Identify which cell holds the provided text, then report its [X, Y] central coordinate. 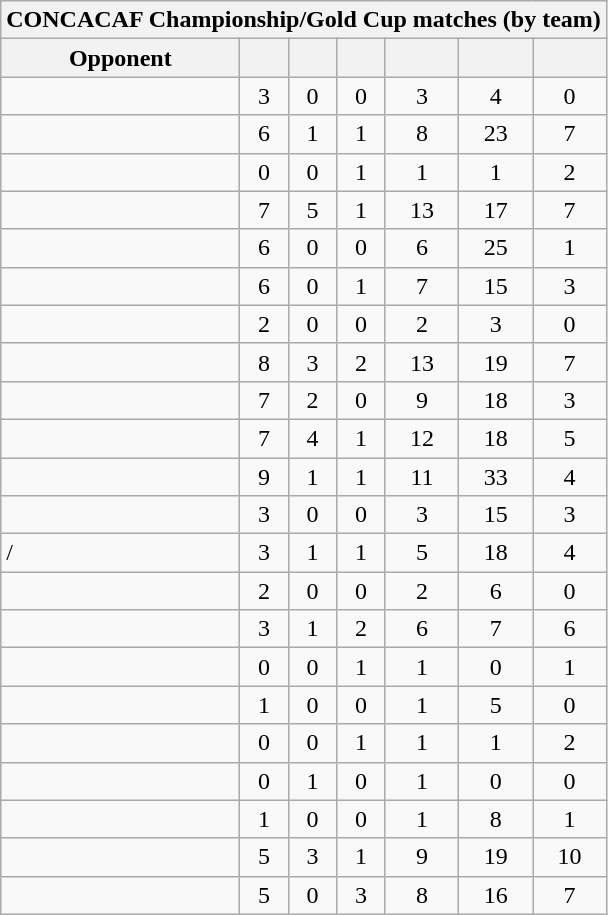
33 [496, 477]
23 [496, 134]
/ [120, 553]
11 [422, 477]
25 [496, 248]
12 [422, 438]
10 [569, 857]
17 [496, 210]
16 [496, 895]
Opponent [120, 58]
CONCACAF Championship/Gold Cup matches (by team) [304, 20]
